Locate the cell with the specified text and output its (x, y) center coordinate. 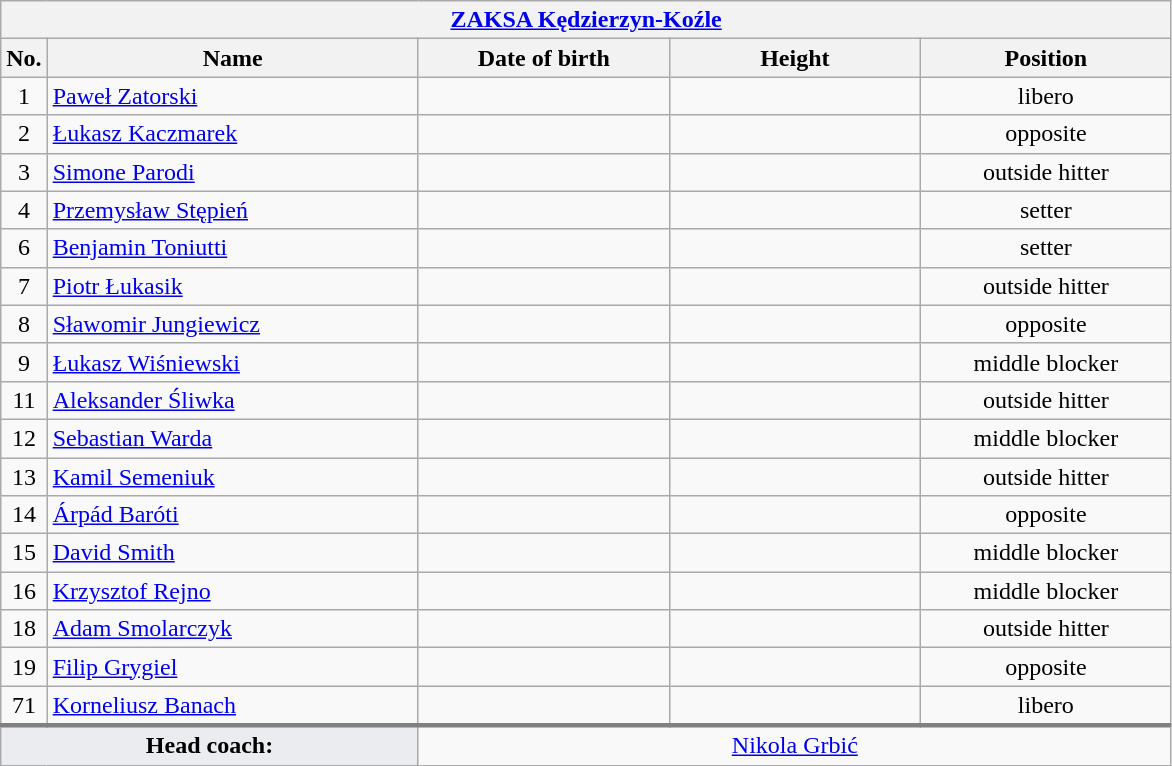
Name (232, 58)
Date of birth (544, 58)
Aleksander Śliwka (232, 400)
Simone Parodi (232, 172)
Kamil Semeniuk (232, 477)
18 (24, 629)
4 (24, 210)
Korneliusz Banach (232, 706)
13 (24, 477)
Height (794, 58)
6 (24, 248)
Filip Grygiel (232, 667)
Przemysław Stępień (232, 210)
8 (24, 324)
Nikola Grbić (794, 745)
9 (24, 362)
Krzysztof Rejno (232, 591)
7 (24, 286)
Paweł Zatorski (232, 96)
Position (1046, 58)
Sebastian Warda (232, 438)
ZAKSA Kędzierzyn-Koźle (586, 20)
Piotr Łukasik (232, 286)
3 (24, 172)
Sławomir Jungiewicz (232, 324)
1 (24, 96)
19 (24, 667)
14 (24, 515)
David Smith (232, 553)
Łukasz Wiśniewski (232, 362)
Łukasz Kaczmarek (232, 134)
12 (24, 438)
11 (24, 400)
Head coach: (210, 745)
2 (24, 134)
Benjamin Toniutti (232, 248)
Adam Smolarczyk (232, 629)
15 (24, 553)
71 (24, 706)
Árpád Baróti (232, 515)
16 (24, 591)
No. (24, 58)
